Return the [X, Y] coordinate for the center point of the cell that contains the specified text.  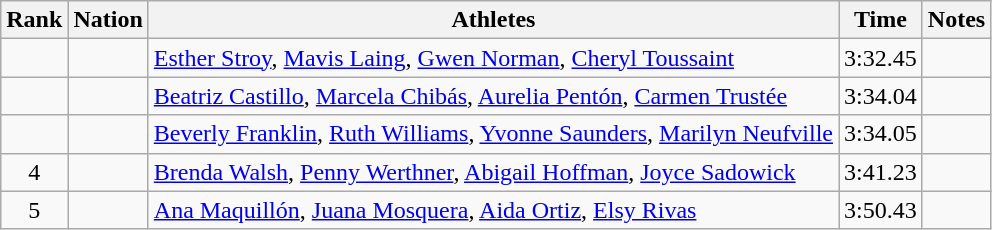
3:34.04 [881, 96]
Rank [34, 20]
Notes [956, 20]
3:50.43 [881, 210]
Brenda Walsh, Penny Werthner, Abigail Hoffman, Joyce Sadowick [493, 172]
4 [34, 172]
Beatriz Castillo, Marcela Chibás, Aurelia Pentón, Carmen Trustée [493, 96]
3:34.05 [881, 134]
Athletes [493, 20]
3:41.23 [881, 172]
Time [881, 20]
Ana Maquillón, Juana Mosquera, Aida Ortiz, Elsy Rivas [493, 210]
5 [34, 210]
Beverly Franklin, Ruth Williams, Yvonne Saunders, Marilyn Neufville [493, 134]
Esther Stroy, Mavis Laing, Gwen Norman, Cheryl Toussaint [493, 58]
Nation [108, 20]
3:32.45 [881, 58]
